Return [X, Y] of the center of cell containing provided text 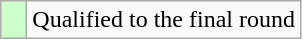
Qualified to the final round [164, 20]
